Determine the (X, Y) coordinate at the center of the cell enclosing the given text.  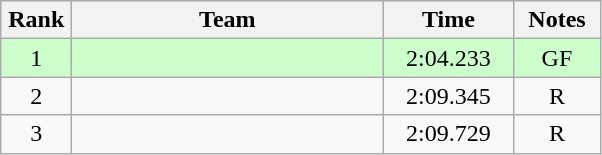
2:09.345 (448, 96)
1 (36, 58)
Team (228, 20)
GF (557, 58)
Time (448, 20)
Rank (36, 20)
2 (36, 96)
2:04.233 (448, 58)
2:09.729 (448, 134)
Notes (557, 20)
3 (36, 134)
